Scan for the cell matching the given text and deliver its (X, Y) coordinate at center. 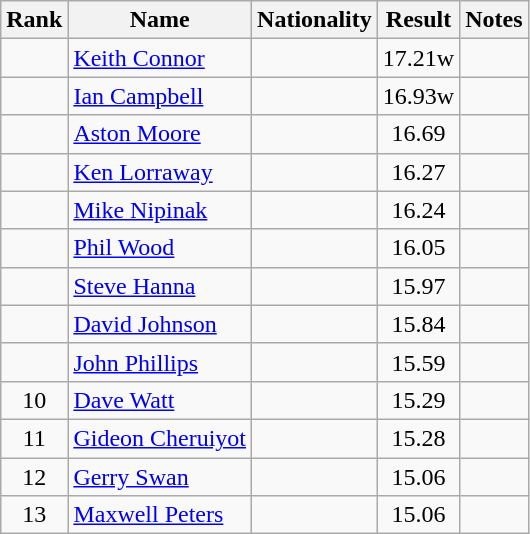
Steve Hanna (160, 286)
Rank (34, 20)
Aston Moore (160, 134)
15.97 (418, 286)
Ian Campbell (160, 96)
16.69 (418, 134)
Nationality (315, 20)
12 (34, 477)
15.59 (418, 362)
13 (34, 515)
16.05 (418, 248)
Maxwell Peters (160, 515)
15.84 (418, 324)
10 (34, 400)
15.28 (418, 438)
David Johnson (160, 324)
Mike Nipinak (160, 210)
Notes (494, 20)
15.29 (418, 400)
Gerry Swan (160, 477)
Dave Watt (160, 400)
Keith Connor (160, 58)
16.93w (418, 96)
Name (160, 20)
17.21w (418, 58)
John Phillips (160, 362)
11 (34, 438)
16.27 (418, 172)
Gideon Cheruiyot (160, 438)
Phil Wood (160, 248)
16.24 (418, 210)
Ken Lorraway (160, 172)
Result (418, 20)
